Locate the cell with the specified text and output its [x, y] center coordinate. 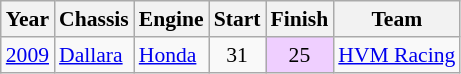
Start [238, 19]
Team [396, 19]
Dallara [94, 55]
Engine [172, 19]
HVM Racing [396, 55]
2009 [28, 55]
Finish [300, 19]
Honda [172, 55]
Chassis [94, 19]
31 [238, 55]
25 [300, 55]
Year [28, 19]
